Provide the (x, y) coordinate of the cell's center where the given text is located.  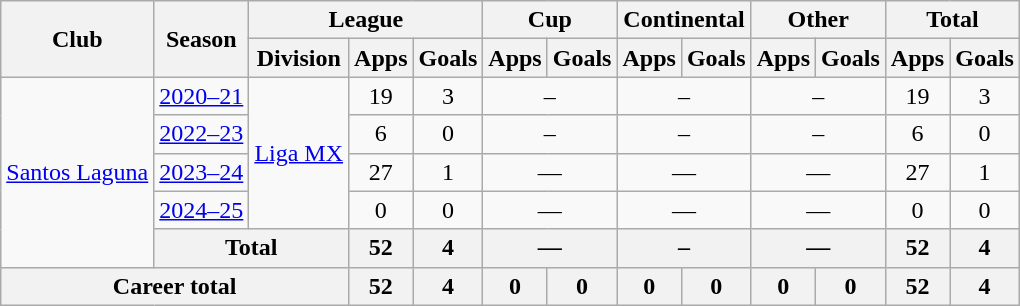
Liga MX (299, 153)
Career total (175, 286)
League (366, 20)
Division (299, 58)
Continental (684, 20)
2023–24 (202, 172)
Cup (550, 20)
Season (202, 39)
2024–25 (202, 210)
2022–23 (202, 134)
Other (818, 20)
Club (78, 39)
Santos Laguna (78, 172)
2020–21 (202, 96)
